Search for the cell housing the specified text and yield its (x, y) center coordinate. 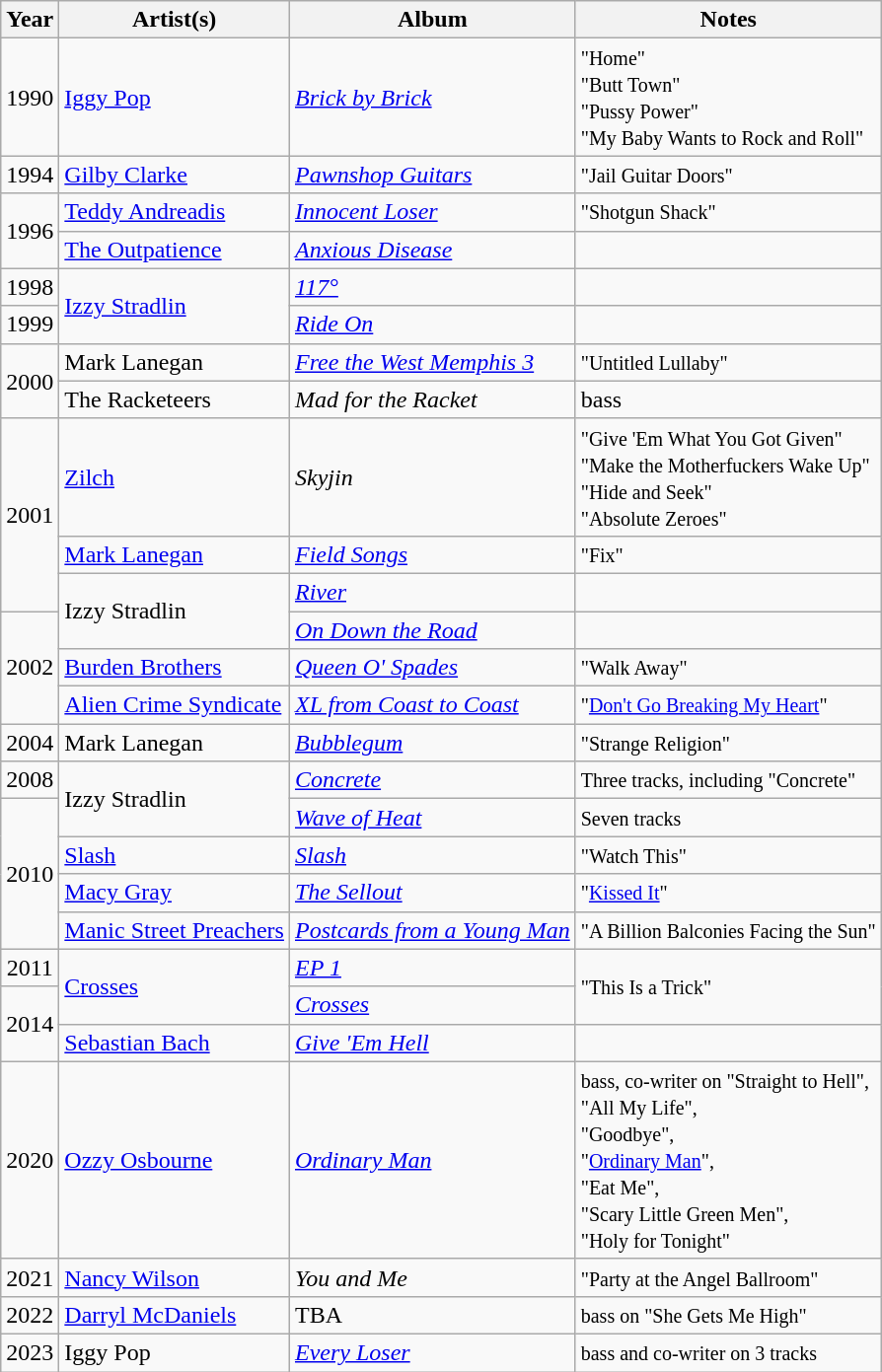
Nancy Wilson (175, 1277)
2014 (30, 1024)
"Untitled Lullaby" (728, 362)
Pawnshop Guitars (432, 175)
Year (30, 20)
Every Loser (432, 1352)
1996 (30, 231)
Ozzy Osbourne (175, 1160)
Ride On (432, 325)
The Sellout (432, 893)
1998 (30, 287)
Burden Brothers (175, 668)
Macy Gray (175, 893)
XL from Coast to Coast (432, 705)
Mad for the Racket (432, 399)
Gilby Clarke (175, 175)
"Jail Guitar Doors" (728, 175)
Concrete (432, 780)
Artist(s) (175, 20)
Manic Street Preachers (175, 930)
Wave of Heat (432, 818)
2022 (30, 1315)
bass (728, 399)
"Home""Butt Town""Pussy Power""My Baby Wants to Rock and Roll" (728, 97)
2023 (30, 1352)
"Fix" (728, 554)
EP 1 (432, 968)
2004 (30, 743)
Bubblegum (432, 743)
1999 (30, 325)
Zilch (175, 477)
Alien Crime Syndicate (175, 705)
TBA (432, 1315)
bass, co-writer on "Straight to Hell", "All My Life", "Goodbye", "Ordinary Man", "Eat Me", "Scary Little Green Men", "Holy for Tonight" (728, 1160)
Queen O' Spades (432, 668)
"Watch This" (728, 855)
1994 (30, 175)
Skyjin (432, 477)
bass and co-writer on 3 tracks (728, 1352)
"Don't Go Breaking My Heart" (728, 705)
2011 (30, 968)
You and Me (432, 1277)
River (432, 592)
Free the West Memphis 3 (432, 362)
"Shotgun Shack" (728, 212)
Innocent Loser (432, 212)
"Strange Religion" (728, 743)
2021 (30, 1277)
2008 (30, 780)
Postcards from a Young Man (432, 930)
Ordinary Man (432, 1160)
117° (432, 287)
bass on "She Gets Me High" (728, 1315)
Album (432, 20)
Field Songs (432, 554)
The Outpatience (175, 250)
"Walk Away" (728, 668)
Give 'Em Hell (432, 1043)
"Kissed It" (728, 893)
Three tracks, including "Concrete" (728, 780)
2010 (30, 874)
1990 (30, 97)
Sebastian Bach (175, 1043)
Notes (728, 20)
Teddy Andreadis (175, 212)
Anxious Disease (432, 250)
The Racketeers (175, 399)
Seven tracks (728, 818)
On Down the Road (432, 630)
2001 (30, 515)
2020 (30, 1160)
2002 (30, 668)
"Give 'Em What You Got Given""Make the Motherfuckers Wake Up""Hide and Seek""Absolute Zeroes" (728, 477)
"This Is a Trick" (728, 986)
Brick by Brick (432, 97)
"A Billion Balconies Facing the Sun" (728, 930)
Darryl McDaniels (175, 1315)
"Party at the Angel Ballroom" (728, 1277)
2000 (30, 381)
